Scan for the cell matching the given text and deliver its (x, y) coordinate at center. 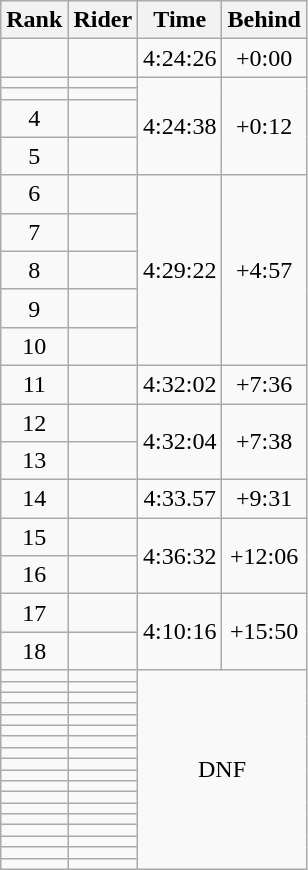
15 (34, 537)
7 (34, 232)
14 (34, 499)
8 (34, 270)
+4:57 (264, 270)
16 (34, 575)
9 (34, 308)
DNF (222, 770)
Rider (103, 20)
4:33.57 (180, 499)
4:29:22 (180, 270)
4:10:16 (180, 632)
+15:50 (264, 632)
Behind (264, 20)
+7:36 (264, 384)
13 (34, 461)
+0:12 (264, 126)
17 (34, 613)
Rank (34, 20)
4:24:38 (180, 126)
10 (34, 346)
11 (34, 384)
5 (34, 156)
4:24:26 (180, 58)
4:36:32 (180, 556)
+7:38 (264, 442)
6 (34, 194)
4:32:02 (180, 384)
+0:00 (264, 58)
Time (180, 20)
+12:06 (264, 556)
4:32:04 (180, 442)
+9:31 (264, 499)
4 (34, 118)
18 (34, 651)
12 (34, 423)
